Pinpoint the cell where the given text exists, returning its [X, Y] midpoint coordinate. 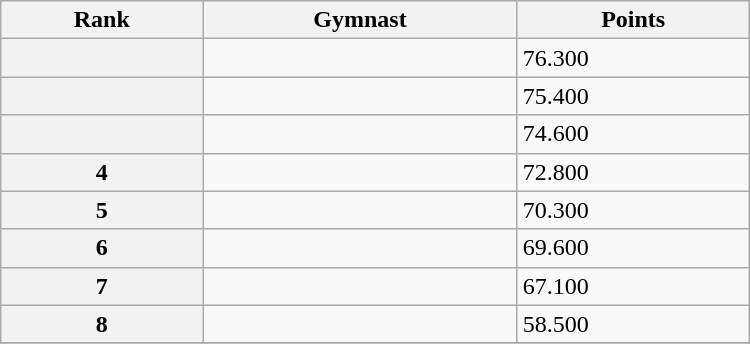
8 [102, 324]
Gymnast [360, 20]
7 [102, 286]
Rank [102, 20]
70.300 [633, 210]
67.100 [633, 286]
76.300 [633, 58]
72.800 [633, 172]
69.600 [633, 248]
6 [102, 248]
4 [102, 172]
Points [633, 20]
74.600 [633, 134]
75.400 [633, 96]
58.500 [633, 324]
5 [102, 210]
